For the text-containing cell, return its midpoint in (X, Y) coordinate format. 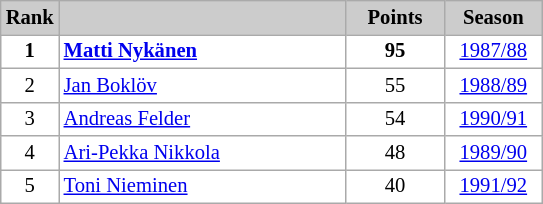
48 (395, 153)
3 (30, 119)
5 (30, 186)
40 (395, 186)
Ari-Pekka Nikkola (202, 153)
Points (395, 17)
54 (395, 119)
1 (30, 51)
Season (493, 17)
4 (30, 153)
1990/91 (493, 119)
Toni Nieminen (202, 186)
1991/92 (493, 186)
1989/90 (493, 153)
2 (30, 85)
Andreas Felder (202, 119)
Rank (30, 17)
1988/89 (493, 85)
1987/88 (493, 51)
95 (395, 51)
Jan Boklöv (202, 85)
55 (395, 85)
Matti Nykänen (202, 51)
